Identify which cell holds the provided text, then report its (x, y) central coordinate. 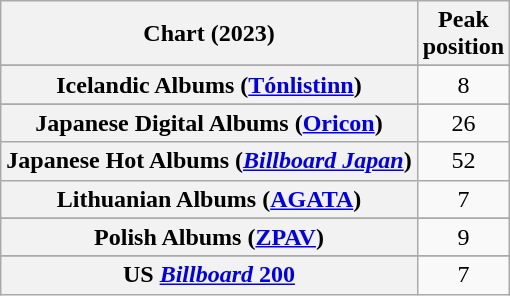
Japanese Digital Albums (Oricon) (209, 123)
US Billboard 200 (209, 275)
9 (463, 237)
Japanese Hot Albums (Billboard Japan) (209, 161)
Peakposition (463, 34)
Icelandic Albums (Tónlistinn) (209, 85)
Chart (2023) (209, 34)
52 (463, 161)
8 (463, 85)
Polish Albums (ZPAV) (209, 237)
26 (463, 123)
Lithuanian Albums (AGATA) (209, 199)
